Return the (X, Y) coordinate for the center point of the cell that contains the specified text.  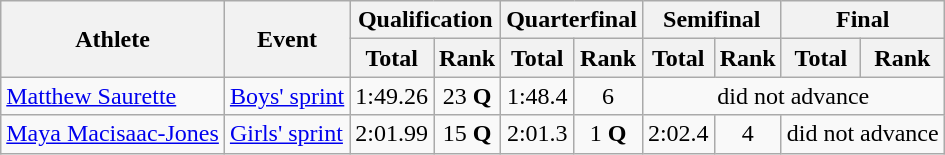
Matthew Saurette (113, 96)
Qualification (426, 20)
Semifinal (712, 20)
2:01.3 (538, 134)
4 (748, 134)
Event (286, 39)
Quarterfinal (572, 20)
Boys' sprint (286, 96)
Athlete (113, 39)
2:02.4 (678, 134)
1 Q (608, 134)
2:01.99 (392, 134)
1:48.4 (538, 96)
1:49.26 (392, 96)
6 (608, 96)
15 Q (468, 134)
Final (862, 20)
Maya Macisaac-Jones (113, 134)
23 Q (468, 96)
Girls' sprint (286, 134)
